Search for the cell housing the specified text and yield its [X, Y] center coordinate. 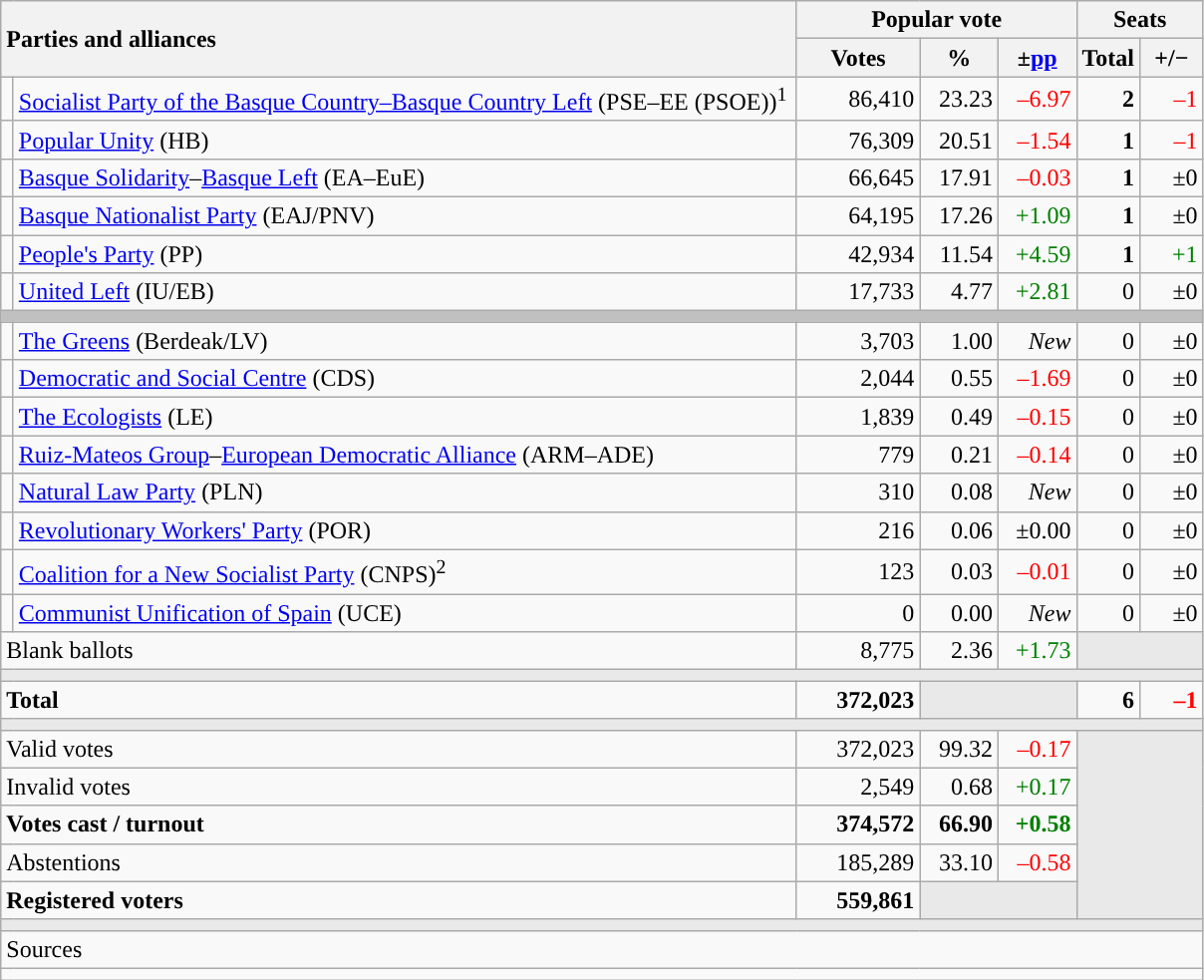
2,044 [858, 379]
17.26 [959, 216]
United Left (IU/EB) [405, 292]
–1.54 [1037, 140]
+0.17 [1037, 787]
2.36 [959, 651]
Seats [1140, 20]
–0.14 [1037, 455]
Revolutionary Workers' Party (POR) [405, 530]
Popular vote [937, 20]
0.49 [959, 417]
779 [858, 455]
The Greens (Berdeak/LV) [405, 341]
Parties and alliances [399, 39]
–6.97 [1037, 100]
0.00 [959, 613]
17,733 [858, 292]
People's Party (PP) [405, 254]
0.06 [959, 530]
123 [858, 572]
0.03 [959, 572]
±pp [1037, 58]
0.68 [959, 787]
42,934 [858, 254]
–0.58 [1037, 862]
The Ecologists (LE) [405, 417]
+0.58 [1037, 824]
Votes cast / turnout [399, 824]
4.77 [959, 292]
2,549 [858, 787]
Valid votes [399, 749]
216 [858, 530]
0.55 [959, 379]
3,703 [858, 341]
Basque Solidarity–Basque Left (EA–EuE) [405, 177]
1,839 [858, 417]
Democratic and Social Centre (CDS) [405, 379]
6 [1108, 700]
Communist Unification of Spain (UCE) [405, 613]
Votes [858, 58]
+2.81 [1037, 292]
Socialist Party of the Basque Country–Basque Country Left (PSE–EE (PSOE))1 [405, 100]
Popular Unity (HB) [405, 140]
17.91 [959, 177]
–0.17 [1037, 749]
66.90 [959, 824]
Coalition for a New Socialist Party (CNPS)2 [405, 572]
310 [858, 492]
33.10 [959, 862]
0.21 [959, 455]
559,861 [858, 900]
23.23 [959, 100]
–0.15 [1037, 417]
20.51 [959, 140]
8,775 [858, 651]
Sources [602, 949]
±0.00 [1037, 530]
Blank ballots [399, 651]
0.08 [959, 492]
–0.01 [1037, 572]
66,645 [858, 177]
99.32 [959, 749]
Ruiz-Mateos Group–European Democratic Alliance (ARM–ADE) [405, 455]
374,572 [858, 824]
185,289 [858, 862]
76,309 [858, 140]
86,410 [858, 100]
+1.73 [1037, 651]
64,195 [858, 216]
Basque Nationalist Party (EAJ/PNV) [405, 216]
Registered voters [399, 900]
Abstentions [399, 862]
Natural Law Party (PLN) [405, 492]
+1.09 [1037, 216]
% [959, 58]
2 [1108, 100]
+4.59 [1037, 254]
Invalid votes [399, 787]
–0.03 [1037, 177]
–1.69 [1037, 379]
+/− [1172, 58]
1.00 [959, 341]
+1 [1172, 254]
11.54 [959, 254]
